For the text-containing cell, return its midpoint in (X, Y) coordinate format. 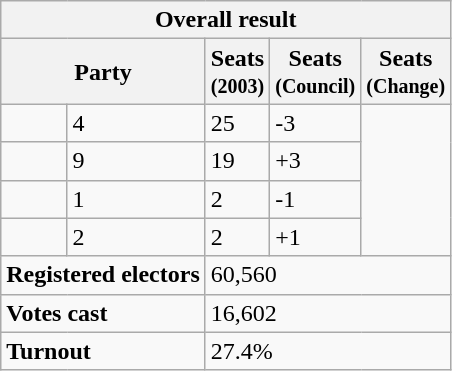
+3 (316, 161)
Seats(Change) (406, 72)
Overall result (226, 20)
-3 (316, 123)
1 (136, 199)
+1 (316, 237)
25 (237, 123)
-1 (316, 199)
16,602 (328, 313)
Party (104, 72)
4 (136, 123)
Registered electors (104, 275)
Turnout (104, 351)
19 (237, 161)
9 (136, 161)
Seats(2003) (237, 72)
Votes cast (104, 313)
27.4% (328, 351)
60,560 (328, 275)
Seats(Council) (316, 72)
